Return (X, Y) of the center of cell containing provided text 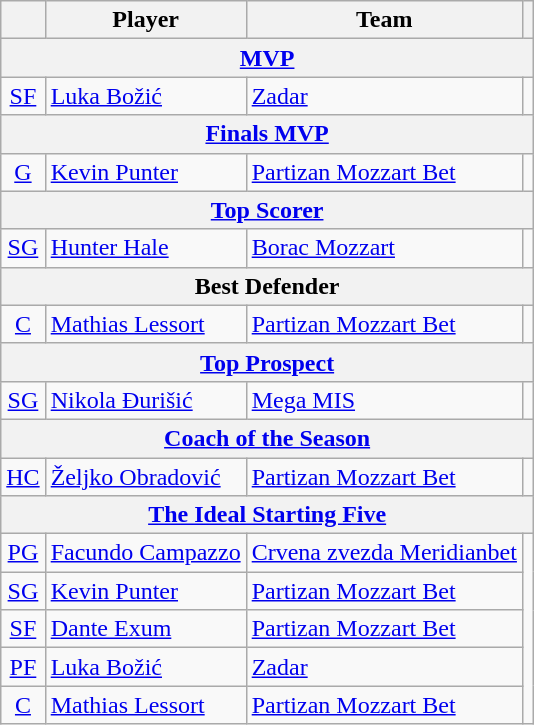
Nikola Đurišić (146, 400)
Finals MVP (268, 134)
Mega MIS (384, 400)
Dante Exum (146, 629)
HC (23, 477)
Top Prospect (268, 362)
Team (384, 20)
Coach of the Season (268, 438)
Crvena zvezda Meridianbet (384, 553)
G (23, 172)
PG (23, 553)
Željko Obradović (146, 477)
Player (146, 20)
Borac Mozzart (384, 248)
MVP (268, 58)
Hunter Hale (146, 248)
The Ideal Starting Five (268, 515)
Best Defender (268, 286)
Top Scorer (268, 210)
Facundo Campazzo (146, 553)
PF (23, 667)
